Pinpoint the cell where the given text exists, returning its [X, Y] midpoint coordinate. 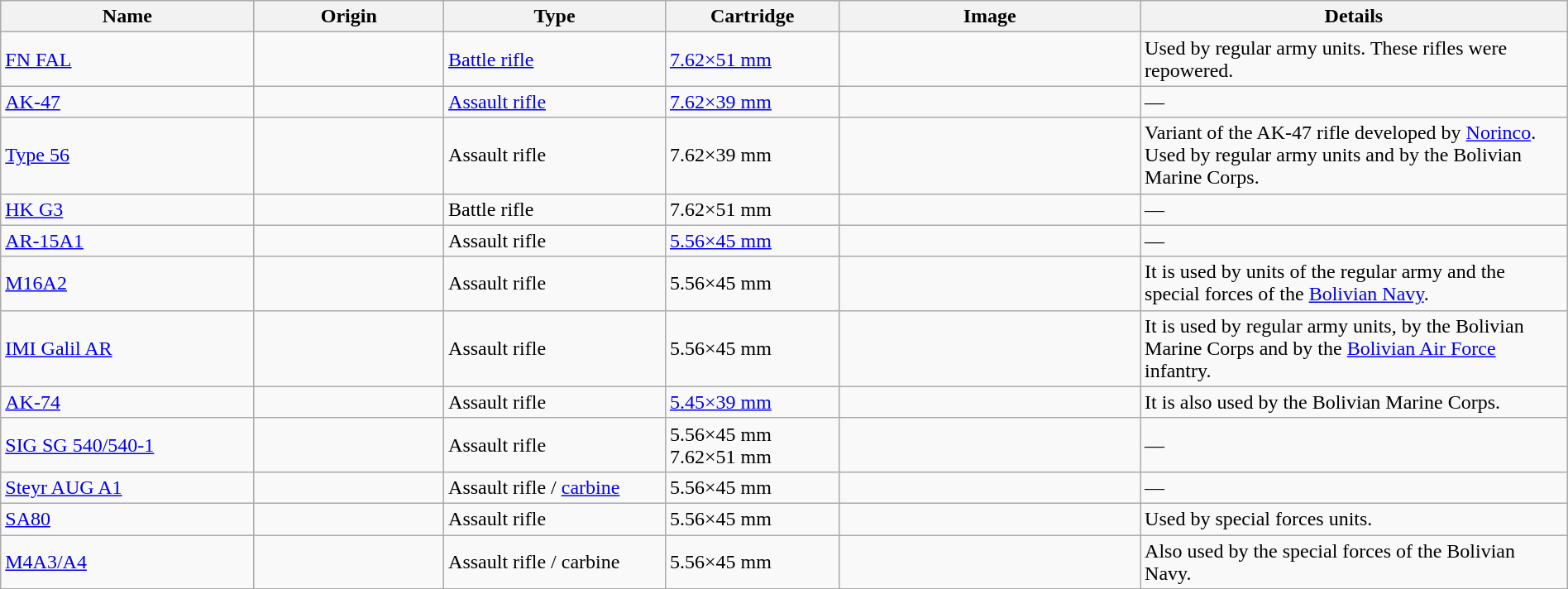
M4A3/A4 [127, 561]
Type [555, 17]
5.45×39 mm [752, 402]
AK-74 [127, 402]
Variant of the AK-47 rifle developed by Norinco. Used by regular army units and by the Bolivian Marine Corps. [1355, 156]
It is used by regular army units, by the Bolivian Marine Corps and by the Bolivian Air Force infantry. [1355, 348]
M16A2 [127, 283]
SA80 [127, 519]
It is used by units of the regular army and the special forces of the Bolivian Navy. [1355, 283]
HK G3 [127, 209]
AK-47 [127, 102]
Used by special forces units. [1355, 519]
Image [990, 17]
Cartridge [752, 17]
Steyr AUG A1 [127, 487]
Name [127, 17]
Type 56 [127, 156]
FN FAL [127, 60]
AR-15A1 [127, 241]
IMI Galil AR [127, 348]
It is also used by the Bolivian Marine Corps. [1355, 402]
Also used by the special forces of the Bolivian Navy. [1355, 561]
SIG SG 540/540-1 [127, 445]
Used by regular army units. These rifles were repowered. [1355, 60]
Origin [349, 17]
Details [1355, 17]
5.56×45 mm7.62×51 mm [752, 445]
